Output the [x, y] coordinate of the center of the cell containing the given text.  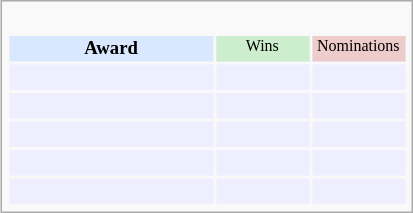
Wins [262, 50]
Nominations [358, 50]
Award [110, 50]
